Find where the given text appears and provide that cell's center as (X, Y) coordinate. 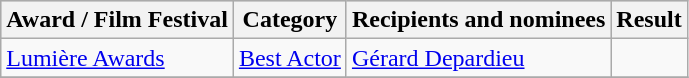
Lumière Awards (118, 58)
Gérard Depardieu (478, 58)
Result (649, 20)
Best Actor (290, 58)
Recipients and nominees (478, 20)
Category (290, 20)
Award / Film Festival (118, 20)
